Return (x, y) of the center of cell containing provided text 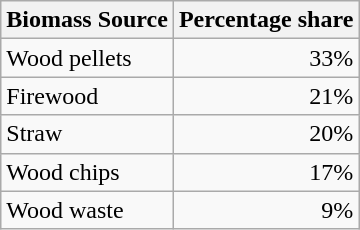
21% (266, 96)
Wood waste (88, 210)
Biomass Source (88, 20)
Wood pellets (88, 58)
9% (266, 210)
33% (266, 58)
Firewood (88, 96)
Straw (88, 134)
Percentage share (266, 20)
20% (266, 134)
Wood chips (88, 172)
17% (266, 172)
